Extract the (X, Y) coordinate from the center of the cell holding the provided text.  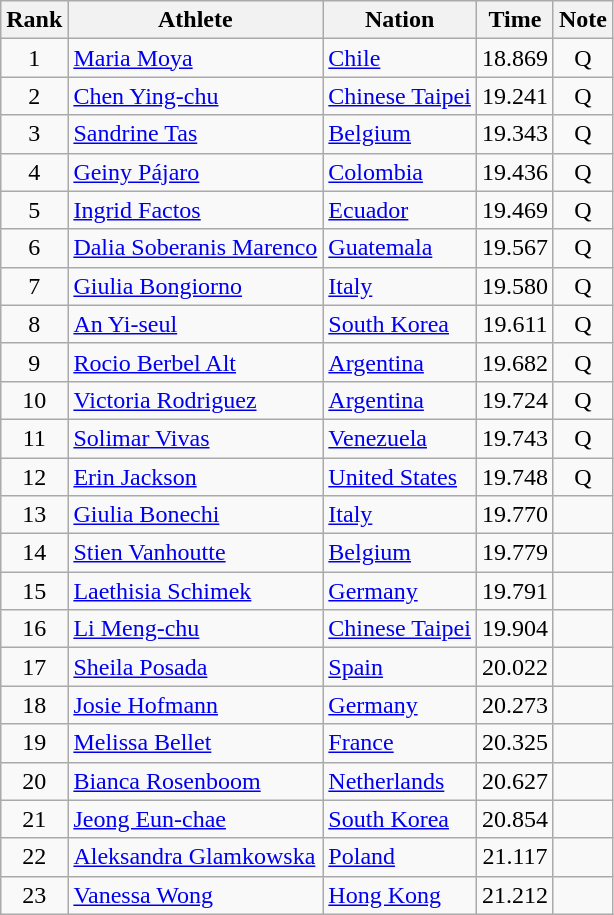
Netherlands (400, 781)
Guatemala (400, 248)
14 (34, 553)
15 (34, 591)
An Yi-seul (196, 324)
Maria Moya (196, 58)
Sheila Posada (196, 667)
7 (34, 286)
Erin Jackson (196, 477)
19.743 (514, 438)
Bianca Rosenboom (196, 781)
19.779 (514, 553)
21.212 (514, 895)
18.869 (514, 58)
19.436 (514, 172)
Josie Hofmann (196, 705)
Note (582, 20)
19.748 (514, 477)
17 (34, 667)
3 (34, 134)
Venezuela (400, 438)
Spain (400, 667)
Victoria Rodriguez (196, 400)
21 (34, 819)
20.022 (514, 667)
Giulia Bongiorno (196, 286)
1 (34, 58)
19.469 (514, 210)
20 (34, 781)
United States (400, 477)
4 (34, 172)
Li Meng-chu (196, 629)
Ecuador (400, 210)
19.724 (514, 400)
Rocio Berbel Alt (196, 362)
Chen Ying-chu (196, 96)
Geiny Pájaro (196, 172)
Giulia Bonechi (196, 515)
18 (34, 705)
9 (34, 362)
Vanessa Wong (196, 895)
19.770 (514, 515)
19.580 (514, 286)
Laethisia Schimek (196, 591)
13 (34, 515)
2 (34, 96)
Chile (400, 58)
19.611 (514, 324)
22 (34, 857)
Hong Kong (400, 895)
20.854 (514, 819)
Athlete (196, 20)
20.627 (514, 781)
11 (34, 438)
21.117 (514, 857)
19.682 (514, 362)
Melissa Bellet (196, 743)
19 (34, 743)
20.273 (514, 705)
France (400, 743)
19.241 (514, 96)
Rank (34, 20)
5 (34, 210)
Poland (400, 857)
Colombia (400, 172)
19.791 (514, 591)
Nation (400, 20)
Time (514, 20)
Sandrine Tas (196, 134)
8 (34, 324)
Ingrid Factos (196, 210)
19.904 (514, 629)
12 (34, 477)
23 (34, 895)
Dalia Soberanis Marenco (196, 248)
10 (34, 400)
Stien Vanhoutte (196, 553)
19.343 (514, 134)
19.567 (514, 248)
16 (34, 629)
6 (34, 248)
20.325 (514, 743)
Aleksandra Glamkowska (196, 857)
Solimar Vivas (196, 438)
Jeong Eun-chae (196, 819)
